Locate the cell with the specified text and output its [X, Y] center coordinate. 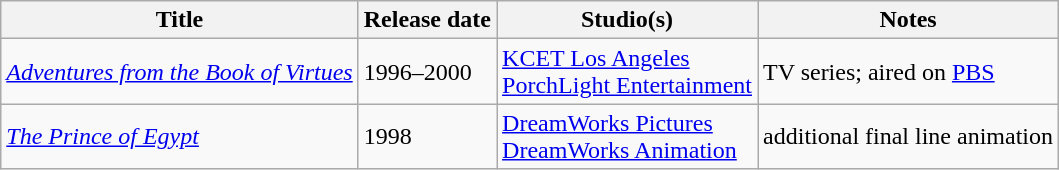
1996–2000 [427, 72]
Studio(s) [628, 20]
Notes [908, 20]
KCET Los AngelesPorchLight Entertainment [628, 72]
TV series; aired on PBS [908, 72]
additional final line animation [908, 136]
The Prince of Egypt [180, 136]
Release date [427, 20]
DreamWorks PicturesDreamWorks Animation [628, 136]
Adventures from the Book of Virtues [180, 72]
1998 [427, 136]
Title [180, 20]
